Search for the cell housing the specified text and yield its (x, y) center coordinate. 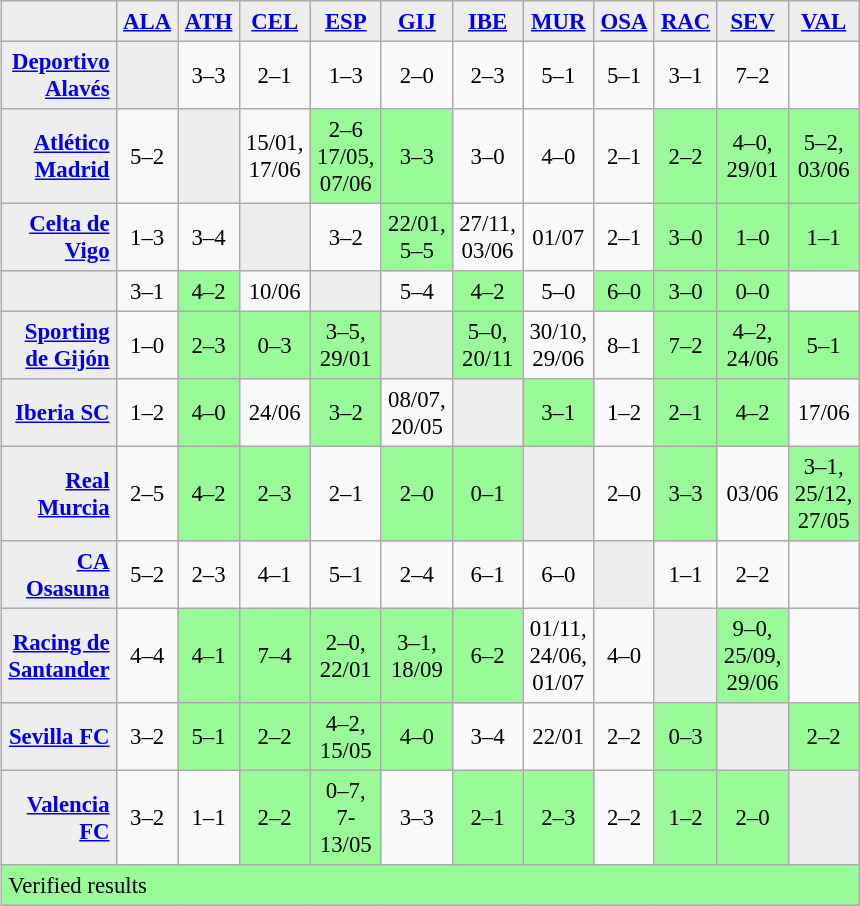
Iberia SC (60, 413)
CA Osasuna (60, 575)
OSA (624, 21)
27/11, 03/06 (487, 237)
5–0 (558, 291)
6–2 (487, 655)
Racing de Santander (60, 655)
Sporting de Gijón (60, 345)
MUR (558, 21)
6–1 (487, 575)
22/01, 5–5 (416, 237)
2–4 (416, 575)
15/01, 17/06 (274, 156)
ESP (346, 21)
3–5, 29/01 (346, 345)
VAL (824, 21)
4–4 (147, 655)
3–1, 25/12, 27/05 (824, 493)
Verified results (431, 885)
4–2, 15/05 (346, 737)
Deportivo Alavés (60, 75)
4–2, 24/06 (752, 345)
01/11, 24/06, 01/07 (558, 655)
08/07, 20/05 (416, 413)
0–1 (487, 493)
0–0 (752, 291)
ATH (208, 21)
Real Murcia (60, 493)
01/07 (558, 237)
RAC (686, 21)
CEL (274, 21)
9–0, 25/09, 29/06 (752, 655)
ALA (147, 21)
2–5 (147, 493)
2–0, 22/01 (346, 655)
Atlético Madrid (60, 156)
SEV (752, 21)
Sevilla FC (60, 737)
4–0, 29/01 (752, 156)
24/06 (274, 413)
5–0, 20/11 (487, 345)
0–7, 7-13/05 (346, 817)
3–1, 18/09 (416, 655)
7–4 (274, 655)
10/06 (274, 291)
30/10, 29/06 (558, 345)
8–1 (624, 345)
03/06 (752, 493)
Valencia FC (60, 817)
22/01 (558, 737)
IBE (487, 21)
2–617/05, 07/06 (346, 156)
5–4 (416, 291)
5–2, 03/06 (824, 156)
Celta de Vigo (60, 237)
GIJ (416, 21)
17/06 (824, 413)
